Capture the cell that displays the provided text and extract its [x, y] central coordinate. 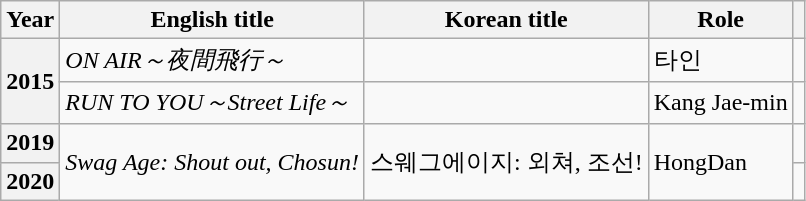
ON AIR～夜間飛行～ [212, 60]
HongDan [720, 162]
English title [212, 20]
RUN TO YOU～Street Life～ [212, 102]
타인 [720, 60]
Year [30, 20]
Kang Jae-min [720, 102]
Korean title [506, 20]
Swag Age: Shout out, Chosun! [212, 162]
2020 [30, 181]
2015 [30, 82]
2019 [30, 143]
Role [720, 20]
스웨그에이지: 외쳐, 조선! [506, 162]
